Detect which cell encompasses the target text, then output its [x, y] center coordinate. 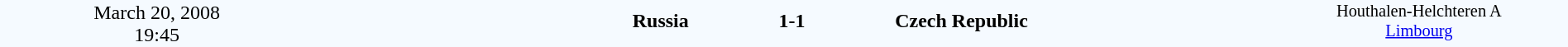
March 20, 200819:45 [157, 23]
Czech Republic [1082, 21]
1-1 [791, 21]
Russia [501, 21]
Houthalen-Helchteren ALimbourg [1419, 23]
